Capture the cell that displays the provided text and extract its [x, y] central coordinate. 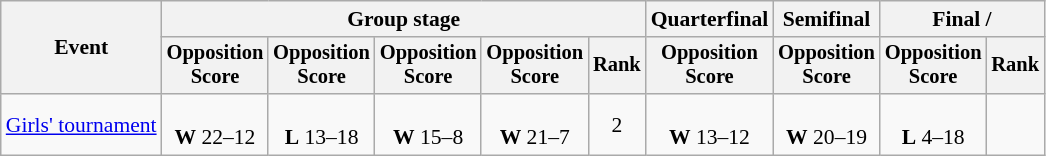
2 [617, 124]
Final / [962, 19]
W 20–19 [826, 124]
W 15–8 [428, 124]
Quarterfinal [710, 19]
Girls' tournament [82, 124]
Group stage [404, 19]
W 13–12 [710, 124]
L 13–18 [322, 124]
L 4–18 [934, 124]
W 21–7 [534, 124]
Semifinal [826, 19]
Event [82, 48]
W 22–12 [216, 124]
